From the cell containing the given text, extract its center point as (x, y) coordinate. 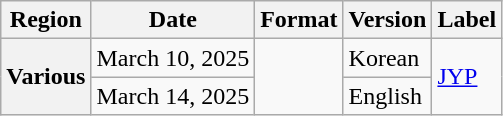
JYP (467, 77)
Version (388, 20)
Date (173, 20)
Region (46, 20)
March 10, 2025 (173, 58)
English (388, 96)
Format (299, 20)
Korean (388, 58)
Label (467, 20)
Various (46, 77)
March 14, 2025 (173, 96)
